Determine the (x, y) coordinate at the center of the cell enclosing the given text.  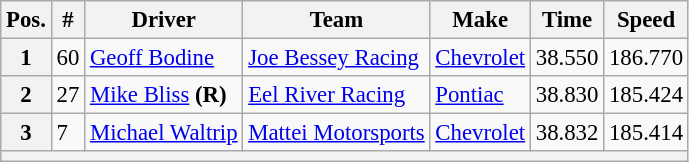
Geoff Bodine (164, 58)
Team (336, 20)
Mattei Motorsports (336, 133)
1 (26, 58)
185.424 (646, 95)
185.414 (646, 133)
27 (68, 95)
38.832 (566, 133)
Pos. (26, 20)
# (68, 20)
2 (26, 95)
Pontiac (480, 95)
Joe Bessey Racing (336, 58)
38.830 (566, 95)
Time (566, 20)
7 (68, 133)
186.770 (646, 58)
Eel River Racing (336, 95)
Driver (164, 20)
Michael Waltrip (164, 133)
Speed (646, 20)
Make (480, 20)
3 (26, 133)
38.550 (566, 58)
60 (68, 58)
Mike Bliss (R) (164, 95)
